Search for the cell housing the specified text and yield its [x, y] center coordinate. 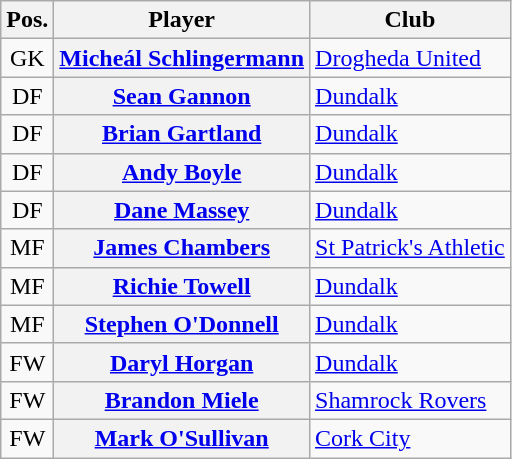
Micheál Schlingermann [182, 58]
Daryl Horgan [182, 362]
Cork City [410, 438]
Richie Towell [182, 286]
Andy Boyle [182, 172]
James Chambers [182, 248]
Stephen O'Donnell [182, 324]
GK [28, 58]
Sean Gannon [182, 96]
Dane Massey [182, 210]
Player [182, 20]
St Patrick's Athletic [410, 248]
Pos. [28, 20]
Mark O'Sullivan [182, 438]
Brian Gartland [182, 134]
Drogheda United [410, 58]
Shamrock Rovers [410, 400]
Club [410, 20]
Brandon Miele [182, 400]
